Return the (X, Y) coordinate for the center point of the cell that contains the specified text.  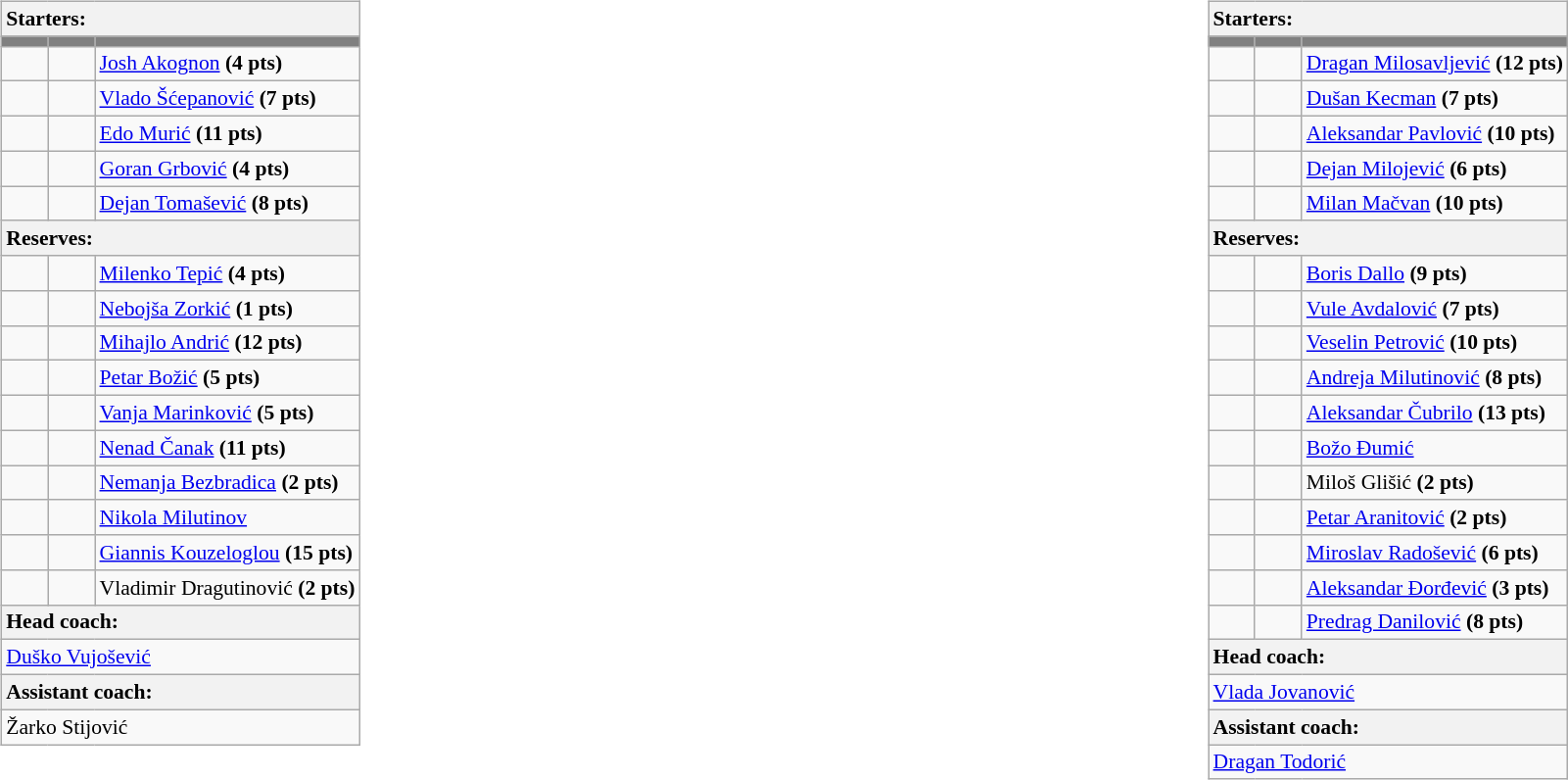
Dragan Milosavljević (12 pts) (1435, 64)
Milenko Tepić (4 pts) (227, 273)
Aleksandar Pavlović (10 pts) (1435, 133)
Miloš Glišić (2 pts) (1435, 482)
Goran Grbović (4 pts) (227, 169)
Dušan Kecman (7 pts) (1435, 99)
Vlada Jovanović (1389, 692)
Giannis Kouzeloglou (15 pts) (227, 553)
Boris Dallo (9 pts) (1435, 273)
Duško Vujošević (180, 658)
Aleksandar Đorđević (3 pts) (1435, 587)
Andreja Milutinović (8 pts) (1435, 378)
Božo Đumić (1435, 448)
Edo Murić (11 pts) (227, 133)
Josh Akognon (4 pts) (227, 64)
Miroslav Radošević (6 pts) (1435, 553)
Vule Avdalović (7 pts) (1435, 308)
Dejan Tomašević (8 pts) (227, 204)
Veselin Petrović (10 pts) (1435, 343)
Vladimir Dragutinović (2 pts) (227, 587)
Dragan Todorić (1389, 762)
Milan Mačvan (10 pts) (1435, 204)
Nikola Milutinov (227, 517)
Dejan Milojević (6 pts) (1435, 169)
Petar Božić (5 pts) (227, 378)
Žarko Stijović (180, 727)
Aleksandar Čubrilo (13 pts) (1435, 413)
Vlado Šćepanović (7 pts) (227, 99)
Predrag Danilović (8 pts) (1435, 622)
Mihajlo Andrić (12 pts) (227, 343)
Nemanja Bezbradica (2 pts) (227, 482)
Petar Aranitović (2 pts) (1435, 517)
Nenad Čanak (11 pts) (227, 448)
Vanja Marinković (5 pts) (227, 413)
Nebojša Zorkić (1 pts) (227, 308)
